Identify which cell holds the provided text, then report its [X, Y] central coordinate. 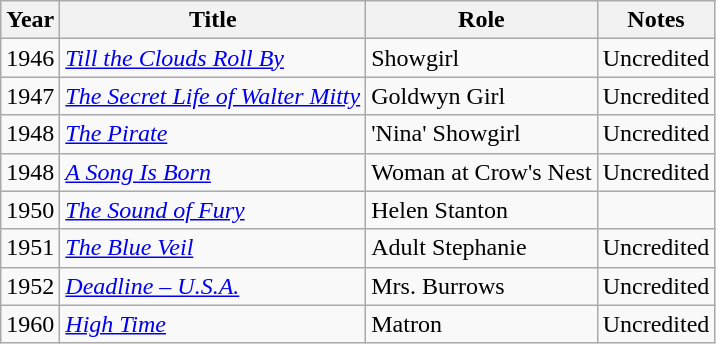
The Pirate [213, 134]
The Sound of Fury [213, 210]
High Time [213, 324]
1952 [30, 286]
1947 [30, 96]
Woman at Crow's Nest [482, 172]
A Song Is Born [213, 172]
Year [30, 20]
1946 [30, 58]
Mrs. Burrows [482, 286]
The Blue Veil [213, 248]
1960 [30, 324]
Showgirl [482, 58]
Helen Stanton [482, 210]
Role [482, 20]
Goldwyn Girl [482, 96]
1950 [30, 210]
Adult Stephanie [482, 248]
Title [213, 20]
Till the Clouds Roll By [213, 58]
Matron [482, 324]
Notes [656, 20]
Deadline – U.S.A. [213, 286]
'Nina' Showgirl [482, 134]
The Secret Life of Walter Mitty [213, 96]
1951 [30, 248]
